Find where the given text appears and provide that cell's center as (X, Y) coordinate. 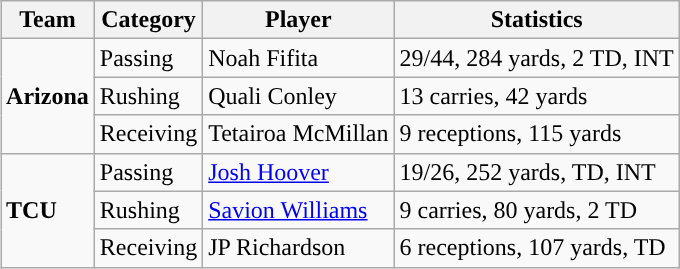
Player (298, 20)
Statistics (536, 20)
JP Richardson (298, 248)
Quali Conley (298, 96)
6 receptions, 107 yards, TD (536, 248)
Josh Hoover (298, 172)
Savion Williams (298, 210)
Noah Fifita (298, 58)
Arizona (48, 96)
13 carries, 42 yards (536, 96)
Category (148, 20)
29/44, 284 yards, 2 TD, INT (536, 58)
TCU (48, 210)
Tetairoa McMillan (298, 134)
Team (48, 20)
9 carries, 80 yards, 2 TD (536, 210)
19/26, 252 yards, TD, INT (536, 172)
9 receptions, 115 yards (536, 134)
